Search for the cell housing the specified text and yield its (X, Y) center coordinate. 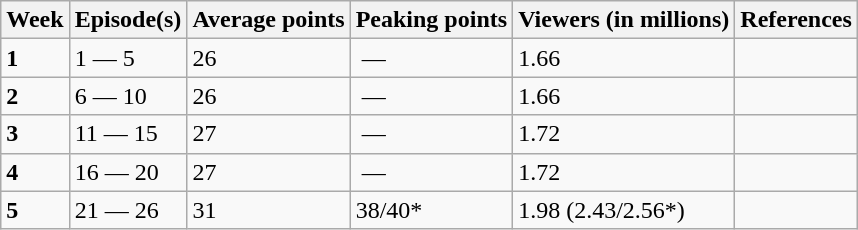
4 (35, 172)
38/40* (431, 210)
11 — 15 (128, 134)
6 — 10 (128, 96)
21 — 26 (128, 210)
Episode(s) (128, 20)
16 — 20 (128, 172)
Average points (268, 20)
2 (35, 96)
5 (35, 210)
31 (268, 210)
Viewers (in millions) (624, 20)
References (796, 20)
1 — 5 (128, 58)
3 (35, 134)
Peaking points (431, 20)
1.98 (2.43/2.56*) (624, 210)
1 (35, 58)
Week (35, 20)
